Output the [X, Y] coordinate of the center of the cell containing the given text.  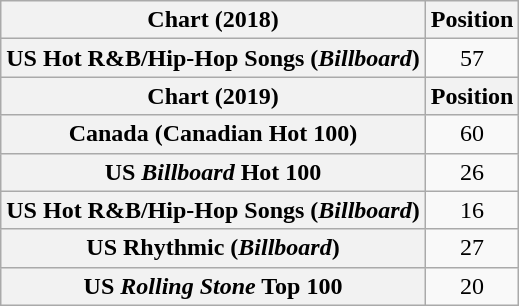
57 [472, 58]
Chart (2019) [213, 96]
US Rolling Stone Top 100 [213, 286]
27 [472, 248]
Canada (Canadian Hot 100) [213, 134]
Chart (2018) [213, 20]
16 [472, 210]
US Rhythmic (Billboard) [213, 248]
20 [472, 286]
US Billboard Hot 100 [213, 172]
26 [472, 172]
60 [472, 134]
